Output the (x, y) coordinate of the center of the cell containing the given text.  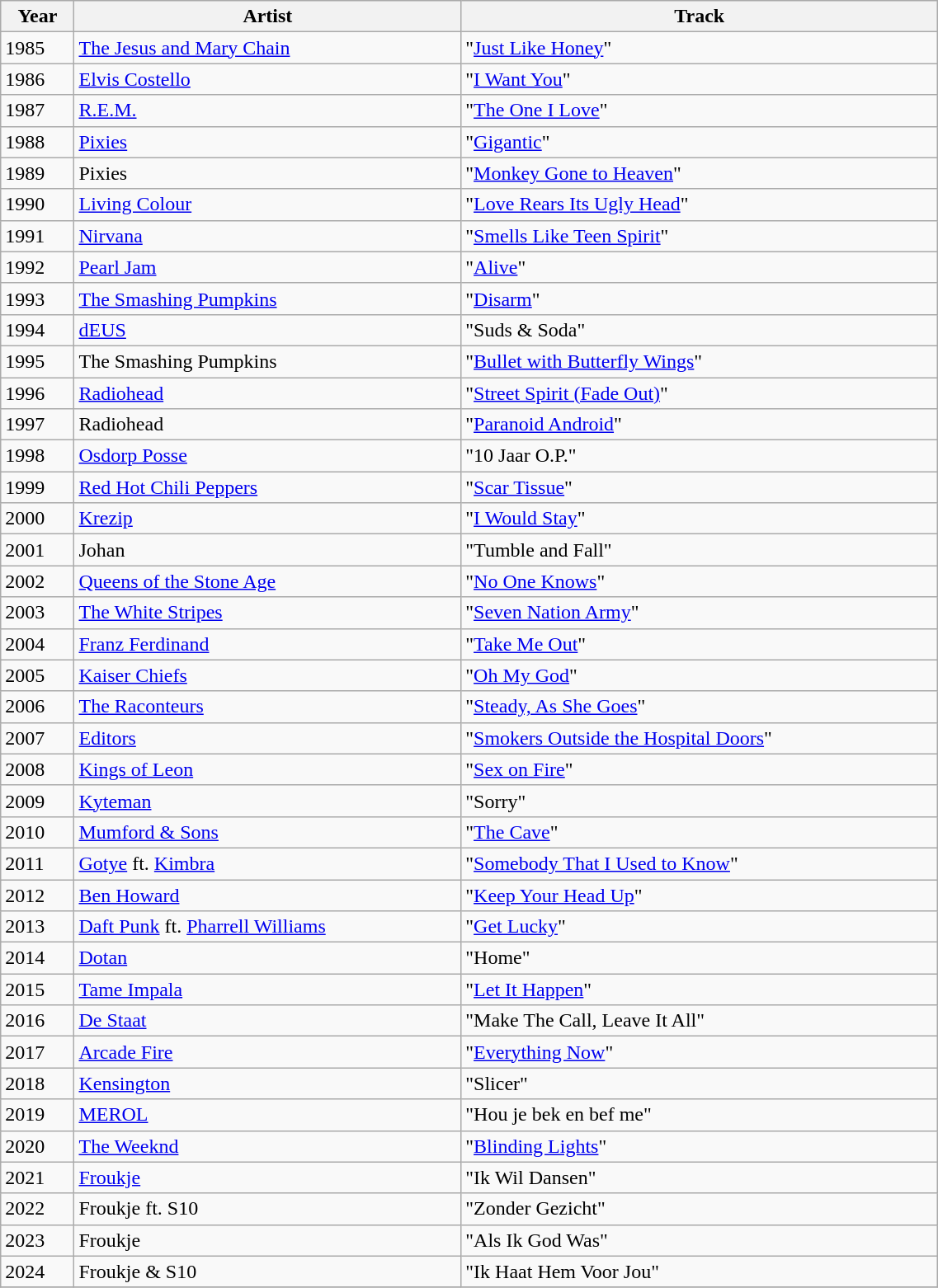
1996 (38, 393)
2016 (38, 1021)
Osdorp Posse (267, 456)
Editors (267, 738)
MEROL (267, 1115)
1997 (38, 425)
Tame Impala (267, 990)
Kensington (267, 1084)
Pearl Jam (267, 267)
1995 (38, 361)
De Staat (267, 1021)
"I Want You" (700, 79)
Gotye ft. Kimbra (267, 863)
1990 (38, 204)
"No One Knows" (700, 581)
"Love Rears Its Ugly Head" (700, 204)
The White Stripes (267, 613)
1999 (38, 487)
"Suds & Soda" (700, 330)
"Street Spirit (Fade Out)" (700, 393)
"Bullet with Butterfly Wings" (700, 361)
"Smokers Outside the Hospital Doors" (700, 738)
1988 (38, 142)
Kings of Leon (267, 769)
Daft Punk ft. Pharrell Williams (267, 927)
"10 Jaar O.P." (700, 456)
"Home" (700, 958)
2009 (38, 801)
"I Would Stay" (700, 519)
"Somebody That I Used to Know" (700, 863)
"Everything Now" (700, 1052)
Artist (267, 16)
"Disarm" (700, 298)
"Just Like Honey" (700, 48)
"Make The Call, Leave It All" (700, 1021)
2010 (38, 832)
"Sorry" (700, 801)
2003 (38, 613)
2012 (38, 895)
"Keep Your Head Up" (700, 895)
"Slicer" (700, 1084)
Elvis Costello (267, 79)
2001 (38, 550)
The Weeknd (267, 1146)
2023 (38, 1240)
1994 (38, 330)
"Als Ik God Was" (700, 1240)
"Smells Like Teen Spirit" (700, 236)
2020 (38, 1146)
Mumford & Sons (267, 832)
"Ik Haat Hem Voor Jou" (700, 1272)
"Take Me Out" (700, 644)
"Zonder Gezicht" (700, 1209)
"Ik Wil Dansen" (700, 1178)
Year (38, 16)
Dotan (267, 958)
1993 (38, 298)
2024 (38, 1272)
"Steady, As She Goes" (700, 707)
1986 (38, 79)
1998 (38, 456)
Track (700, 16)
1992 (38, 267)
2000 (38, 519)
"Blinding Lights" (700, 1146)
Living Colour (267, 204)
"Sex on Fire" (700, 769)
"Scar Tissue" (700, 487)
2021 (38, 1178)
2008 (38, 769)
2014 (38, 958)
Kyteman (267, 801)
"Monkey Gone to Heaven" (700, 173)
1987 (38, 110)
Franz Ferdinand (267, 644)
"Hou je bek en bef me" (700, 1115)
2002 (38, 581)
2017 (38, 1052)
Queens of the Stone Age (267, 581)
"Oh My God" (700, 675)
Nirvana (267, 236)
"Alive" (700, 267)
2011 (38, 863)
"Tumble and Fall" (700, 550)
1989 (38, 173)
"Seven Nation Army" (700, 613)
"Gigantic" (700, 142)
The Raconteurs (267, 707)
The Jesus and Mary Chain (267, 48)
Arcade Fire (267, 1052)
2006 (38, 707)
2007 (38, 738)
dEUS (267, 330)
"The Cave" (700, 832)
"Let It Happen" (700, 990)
Froukje ft. S10 (267, 1209)
2022 (38, 1209)
Johan (267, 550)
2015 (38, 990)
2005 (38, 675)
"The One I Love" (700, 110)
2018 (38, 1084)
2013 (38, 927)
"Paranoid Android" (700, 425)
Froukje & S10 (267, 1272)
2019 (38, 1115)
Red Hot Chili Peppers (267, 487)
1991 (38, 236)
"Get Lucky" (700, 927)
Krezip (267, 519)
Ben Howard (267, 895)
2004 (38, 644)
R.E.M. (267, 110)
1985 (38, 48)
Kaiser Chiefs (267, 675)
